Provide the (x, y) coordinate of the cell's center where the given text is located.  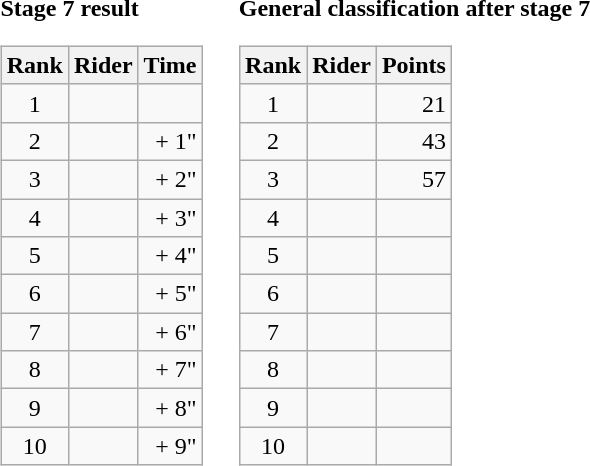
21 (414, 103)
+ 8" (170, 408)
+ 9" (170, 446)
+ 1" (170, 141)
+ 7" (170, 370)
+ 5" (170, 294)
43 (414, 141)
+ 3" (170, 217)
57 (414, 179)
+ 6" (170, 332)
+ 4" (170, 256)
+ 2" (170, 179)
Points (414, 65)
Time (170, 65)
